Return the [x, y] coordinate for the center point of the cell that contains the specified text.  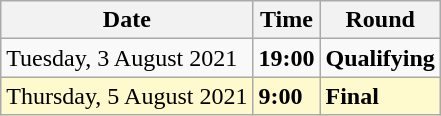
Final [380, 96]
Thursday, 5 August 2021 [127, 96]
Date [127, 20]
Time [286, 20]
Qualifying [380, 58]
Round [380, 20]
9:00 [286, 96]
Tuesday, 3 August 2021 [127, 58]
19:00 [286, 58]
